Locate the cell with the specified text and output its [X, Y] center coordinate. 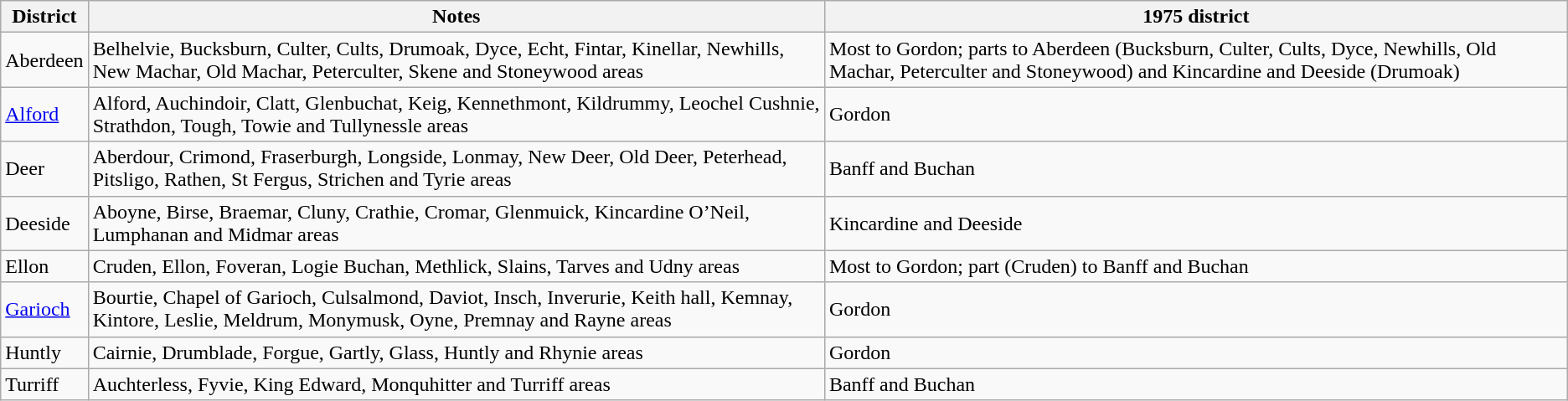
Garioch [44, 310]
Aboyne, Birse, Braemar, Cluny, Crathie, Cromar, Glenmuick, Kincardine O’Neil, Lumphanan and Midmar areas [456, 223]
Cairnie, Drumblade, Forgue, Gartly, Glass, Huntly and Rhynie areas [456, 352]
Alford, Auchindoir, Clatt, Glenbuchat, Keig, Kennethmont, Kildrummy, Leochel Cushnie, Strathdon, Tough, Towie and Tullynessle areas [456, 114]
1975 district [1196, 17]
Belhelvie, Bucksburn, Culter, Cults, Drumoak, Dyce, Echt, Fintar, Kinellar, Newhills, New Machar, Old Machar, Peterculter, Skene and Stoneywood areas [456, 60]
Alford [44, 114]
Kincardine and Deeside [1196, 223]
Deeside [44, 223]
Most to Gordon; part (Cruden) to Banff and Buchan [1196, 266]
District [44, 17]
Ellon [44, 266]
Notes [456, 17]
Huntly [44, 352]
Aberdeen [44, 60]
Auchterless, Fyvie, King Edward, Monquhitter and Turriff areas [456, 384]
Deer [44, 169]
Aberdour, Crimond, Fraserburgh, Longside, Lonmay, New Deer, Old Deer, Peterhead, Pitsligo, Rathen, St Fergus, Strichen and Tyrie areas [456, 169]
Cruden, Ellon, Foveran, Logie Buchan, Methlick, Slains, Tarves and Udny areas [456, 266]
Turriff [44, 384]
